Pinpoint the cell where the given text exists, returning its (x, y) midpoint coordinate. 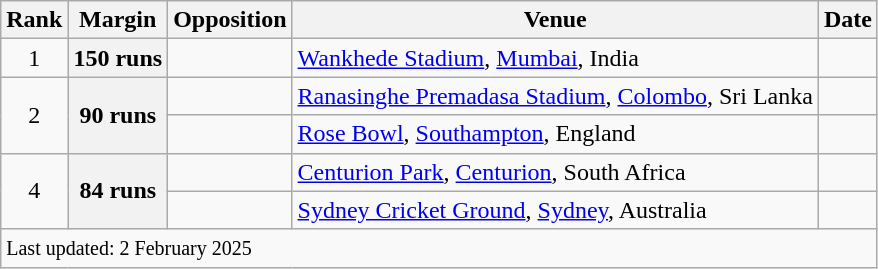
Opposition (230, 20)
Centurion Park, Centurion, South Africa (555, 172)
Rose Bowl, Southampton, England (555, 134)
Last updated: 2 February 2025 (440, 248)
1 (34, 58)
Date (848, 20)
Wankhede Stadium, Mumbai, India (555, 58)
Ranasinghe Premadasa Stadium, Colombo, Sri Lanka (555, 96)
Venue (555, 20)
90 runs (118, 115)
Sydney Cricket Ground, Sydney, Australia (555, 210)
Margin (118, 20)
84 runs (118, 191)
Rank (34, 20)
2 (34, 115)
150 runs (118, 58)
4 (34, 191)
